Detect which cell encompasses the target text, then output its [X, Y] center coordinate. 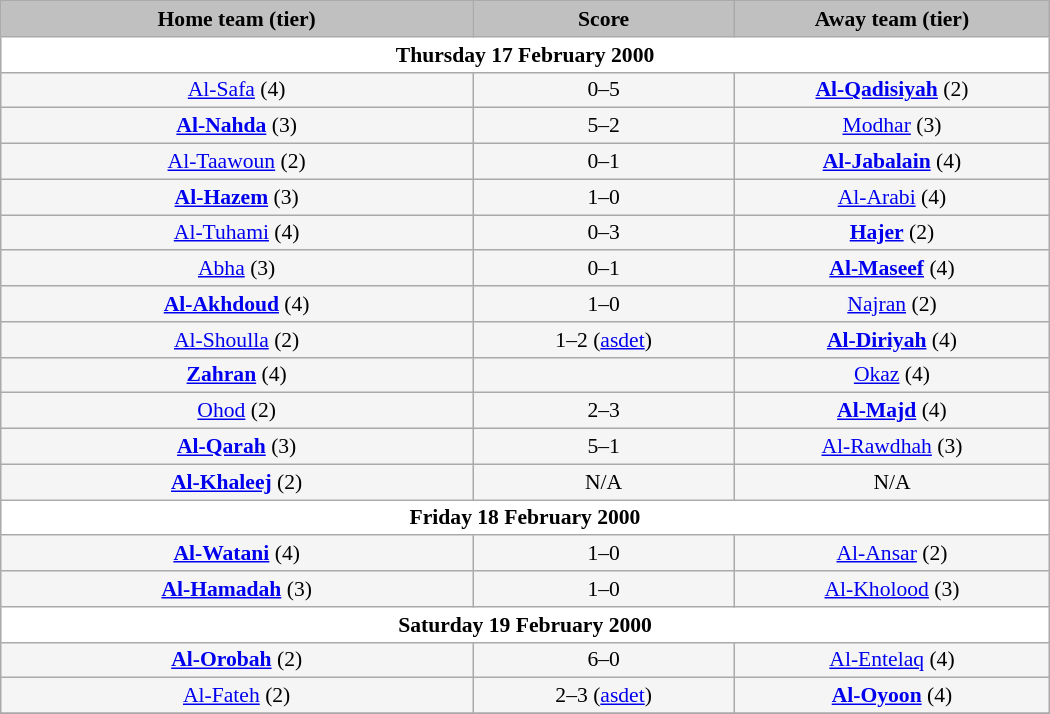
Thursday 17 February 2000 [525, 55]
Al-Majd (4) [892, 411]
Al-Hazem (3) [237, 197]
Al-Hamadah (3) [237, 589]
Al-Kholood (3) [892, 589]
2–3 [604, 411]
Al-Oyoon (4) [892, 696]
Modhar (3) [892, 126]
1–2 (asdet) [604, 340]
Al-Diriyah (4) [892, 340]
Al-Shoulla (2) [237, 340]
Al-Qadisiyah (2) [892, 90]
Al-Khaleej (2) [237, 482]
Al-Taawoun (2) [237, 162]
2–3 (asdet) [604, 696]
0–5 [604, 90]
Najran (2) [892, 304]
Score [604, 19]
Saturday 19 February 2000 [525, 625]
Okaz (4) [892, 375]
Al-Orobah (2) [237, 660]
Al-Tuhami (4) [237, 233]
Al-Fateh (2) [237, 696]
6–0 [604, 660]
Abha (3) [237, 269]
Ohod (2) [237, 411]
Friday 18 February 2000 [525, 518]
Al-Rawdhah (3) [892, 447]
Al-Arabi (4) [892, 197]
Al-Ansar (2) [892, 554]
Al-Watani (4) [237, 554]
0–3 [604, 233]
Al-Maseef (4) [892, 269]
5–1 [604, 447]
Al-Jabalain (4) [892, 162]
Al-Entelaq (4) [892, 660]
Al-Nahda (3) [237, 126]
Al-Qarah (3) [237, 447]
Away team (tier) [892, 19]
Al-Safa (4) [237, 90]
Al-Akhdoud (4) [237, 304]
Hajer (2) [892, 233]
Home team (tier) [237, 19]
5–2 [604, 126]
Zahran (4) [237, 375]
